Output the (x, y) coordinate of the center of the cell containing the given text.  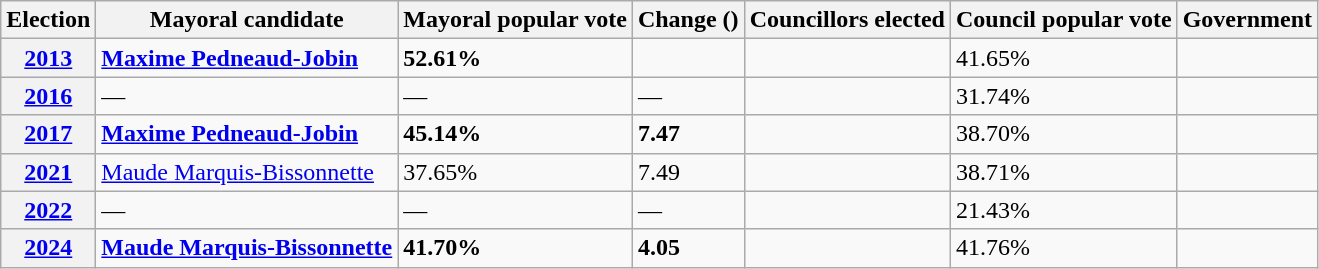
52.61% (516, 58)
41.76% (1064, 248)
Councillors elected (847, 20)
Mayoral candidate (247, 20)
2021 (48, 172)
Election (48, 20)
21.43% (1064, 210)
38.70% (1064, 134)
2024 (48, 248)
37.65% (516, 172)
2016 (48, 96)
Change () (688, 20)
31.74% (1064, 96)
2022 (48, 210)
Mayoral popular vote (516, 20)
7.49 (688, 172)
4.05 (688, 248)
41.65% (1064, 58)
45.14% (516, 134)
Government (1247, 20)
2017 (48, 134)
41.70% (516, 248)
7.47 (688, 134)
2013 (48, 58)
Council popular vote (1064, 20)
38.71% (1064, 172)
